Search for the cell housing the specified text and yield its [X, Y] center coordinate. 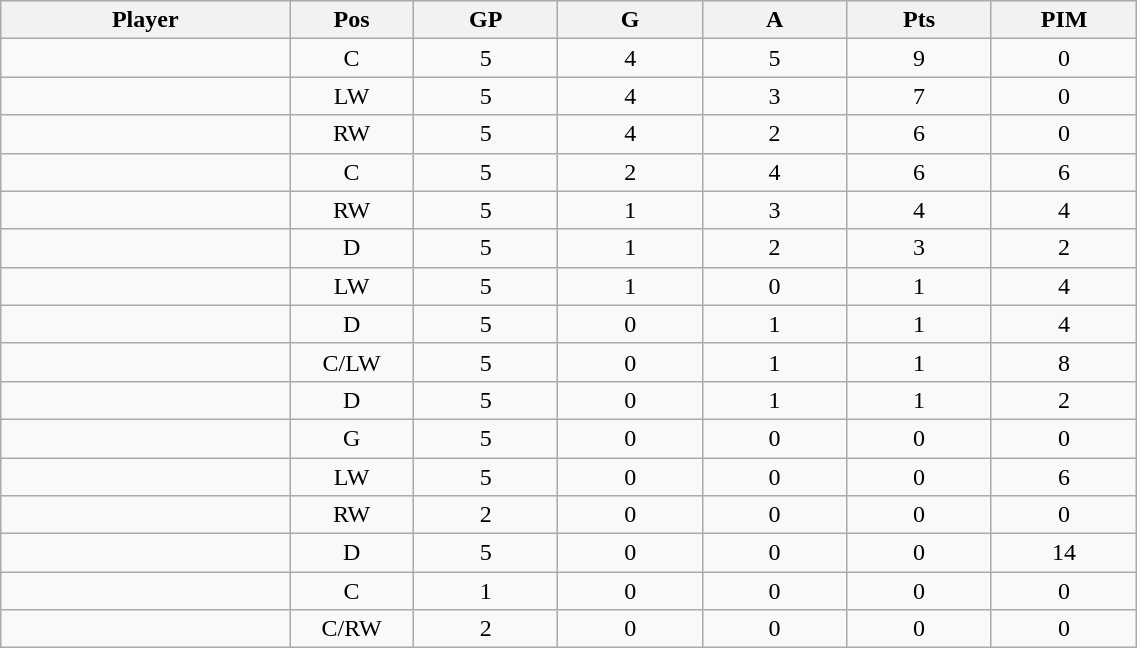
A [774, 20]
PIM [1064, 20]
9 [919, 58]
GP [485, 20]
C/RW [352, 629]
Pos [352, 20]
Pts [919, 20]
8 [1064, 362]
14 [1064, 553]
Player [146, 20]
C/LW [352, 362]
7 [919, 96]
